Search for the cell housing the specified text and yield its (X, Y) center coordinate. 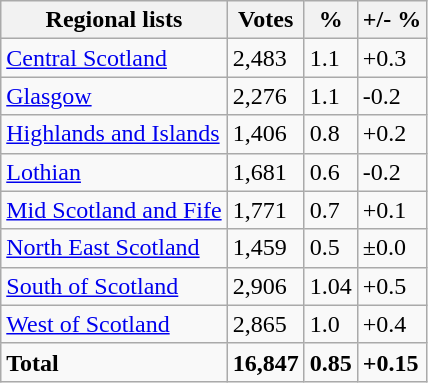
North East Scotland (114, 248)
+0.4 (392, 324)
+0.2 (392, 134)
Highlands and Islands (114, 134)
Total (114, 362)
2,483 (266, 58)
South of Scotland (114, 286)
16,847 (266, 362)
+0.3 (392, 58)
% (330, 20)
Glasgow (114, 96)
Lothian (114, 172)
West of Scotland (114, 324)
+0.5 (392, 286)
1.04 (330, 286)
2,906 (266, 286)
1.0 (330, 324)
0.5 (330, 248)
0.6 (330, 172)
Central Scotland (114, 58)
1,681 (266, 172)
Mid Scotland and Fife (114, 210)
0.8 (330, 134)
±0.0 (392, 248)
2,865 (266, 324)
+0.15 (392, 362)
1,771 (266, 210)
0.85 (330, 362)
Regional lists (114, 20)
+/- % (392, 20)
1,406 (266, 134)
1,459 (266, 248)
0.7 (330, 210)
+0.1 (392, 210)
2,276 (266, 96)
Votes (266, 20)
